Locate the cell with the specified text and output its [X, Y] center coordinate. 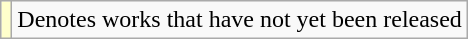
Denotes works that have not yet been released [240, 20]
